Extract the [x, y] coordinate from the center of the cell holding the provided text.  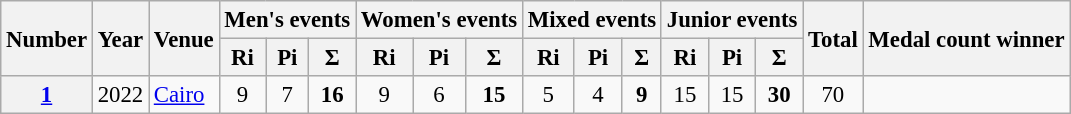
Mixed events [592, 20]
Medal count winner [966, 38]
Cairo [184, 95]
Junior events [732, 20]
Number [47, 38]
5 [548, 95]
Women's events [440, 20]
Year [120, 38]
7 [288, 95]
30 [780, 95]
70 [833, 95]
6 [440, 95]
Venue [184, 38]
Total [833, 38]
1 [47, 95]
2022 [120, 95]
Men's events [288, 20]
16 [332, 95]
4 [598, 95]
